Detect which cell encompasses the target text, then output its (X, Y) center coordinate. 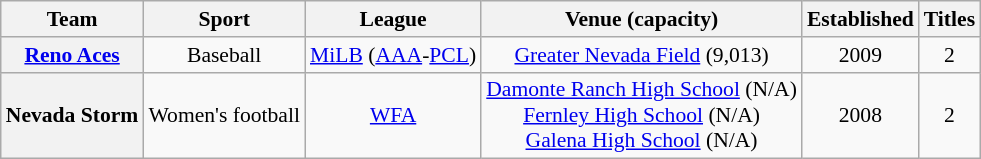
Reno Aces (72, 55)
Baseball (224, 55)
Women's football (224, 116)
Established (860, 19)
Team (72, 19)
League (393, 19)
Nevada Storm (72, 116)
Venue (capacity) (642, 19)
Titles (950, 19)
MiLB (AAA-PCL) (393, 55)
WFA (393, 116)
Damonte Ranch High School (N/A)Fernley High School (N/A)Galena High School (N/A) (642, 116)
2008 (860, 116)
Greater Nevada Field (9,013) (642, 55)
Sport (224, 19)
2009 (860, 55)
